Locate the cell with the specified text and output its (X, Y) center coordinate. 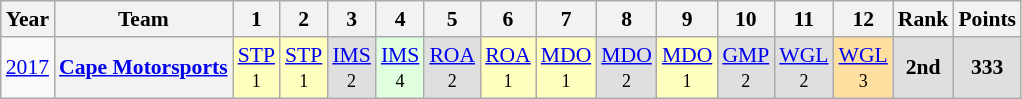
6 (508, 19)
2 (304, 19)
GMP2 (746, 68)
Points (987, 19)
3 (352, 19)
WGL3 (864, 68)
ROA2 (452, 68)
Rank (924, 19)
MDO2 (626, 68)
9 (688, 19)
4 (400, 19)
ROA1 (508, 68)
Year (28, 19)
2nd (924, 68)
10 (746, 19)
1 (256, 19)
IMS4 (400, 68)
7 (566, 19)
12 (864, 19)
8 (626, 19)
Cape Motorsports (144, 68)
WGL2 (804, 68)
333 (987, 68)
11 (804, 19)
2017 (28, 68)
Team (144, 19)
IMS2 (352, 68)
5 (452, 19)
